Return [X, Y] of the center of cell containing provided text 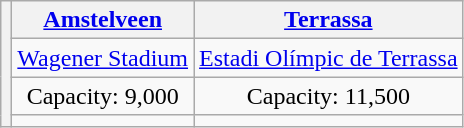
Capacity: 9,000 [103, 96]
Terrassa [329, 20]
Estadi Olímpic de Terrassa [329, 58]
Wagener Stadium [103, 58]
Capacity: 11,500 [329, 96]
Amstelveen [103, 20]
